Output the (x, y) coordinate of the center of the cell containing the given text.  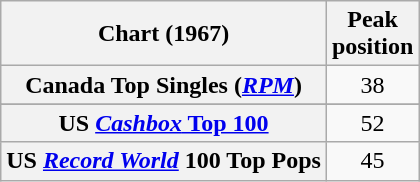
US Record World 100 Top Pops (164, 161)
US Cashbox Top 100 (164, 123)
45 (372, 161)
Peakposition (372, 34)
38 (372, 85)
Canada Top Singles (RPM) (164, 85)
Chart (1967) (164, 34)
52 (372, 123)
